Identify which cell holds the provided text, then report its [X, Y] central coordinate. 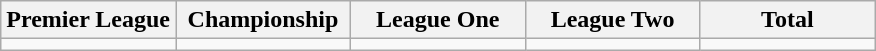
Premier League [88, 20]
Total [788, 20]
Championship [264, 20]
League One [438, 20]
League Two [612, 20]
